Return (X, Y) of the center of cell containing provided text 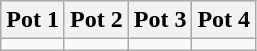
Pot 1 (33, 20)
Pot 4 (224, 20)
Pot 3 (160, 20)
Pot 2 (96, 20)
